Extract the (X, Y) coordinate from the center of the cell holding the provided text.  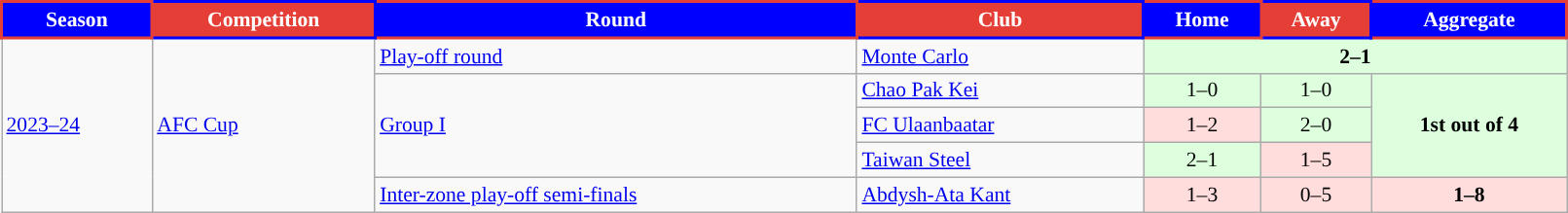
Season (78, 19)
Home (1203, 19)
Competition (263, 19)
Round (615, 19)
1–2 (1203, 125)
Abdysh-Ata Kant (1000, 195)
1–8 (1470, 195)
Away (1316, 19)
Monte Carlo (1000, 55)
0–5 (1316, 195)
Aggregate (1470, 19)
1–3 (1203, 195)
Taiwan Steel (1000, 160)
Chao Pak Kei (1000, 90)
2–0 (1316, 125)
1st out of 4 (1470, 124)
Inter-zone play-off semi-finals (615, 195)
FC Ulaanbaatar (1000, 125)
Club (1000, 19)
Play-off round (615, 55)
Group I (615, 124)
AFC Cup (263, 124)
2023–24 (78, 124)
1–5 (1316, 160)
